From the cell containing the given text, extract its center point as [X, Y] coordinate. 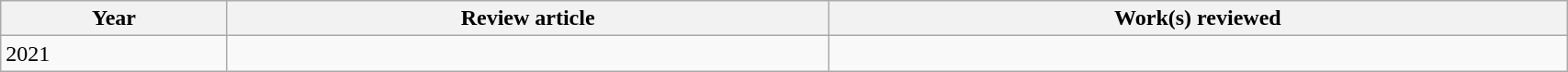
Review article [527, 18]
2021 [114, 54]
Year [114, 18]
Work(s) reviewed [1198, 18]
